Search for the cell housing the specified text and yield its (x, y) center coordinate. 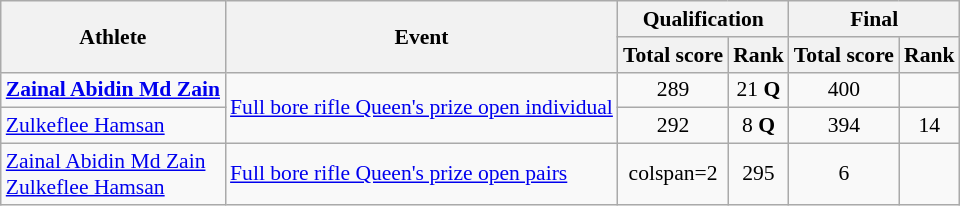
292 (673, 126)
Zulkeflee Hamsan (113, 126)
Final (874, 19)
394 (844, 126)
289 (673, 90)
Full bore rifle Queen's prize open pairs (422, 174)
colspan=2 (673, 174)
21 Q (758, 90)
Full bore rifle Queen's prize open individual (422, 108)
Qualification (704, 19)
14 (930, 126)
Zainal Abidin Md ZainZulkeflee Hamsan (113, 174)
Zainal Abidin Md Zain (113, 90)
Athlete (113, 36)
8 Q (758, 126)
6 (844, 174)
295 (758, 174)
400 (844, 90)
Event (422, 36)
